Identify which cell holds the provided text, then report its [X, Y] central coordinate. 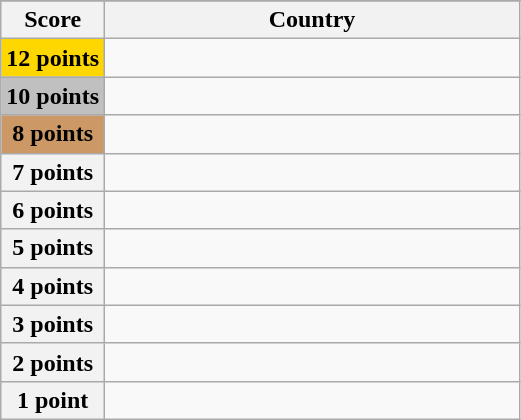
12 points [53, 58]
4 points [53, 286]
7 points [53, 172]
Score [53, 20]
5 points [53, 248]
Country [312, 20]
8 points [53, 134]
2 points [53, 362]
6 points [53, 210]
3 points [53, 324]
10 points [53, 96]
1 point [53, 400]
